Return the [x, y] coordinate for the center point of the cell that contains the specified text.  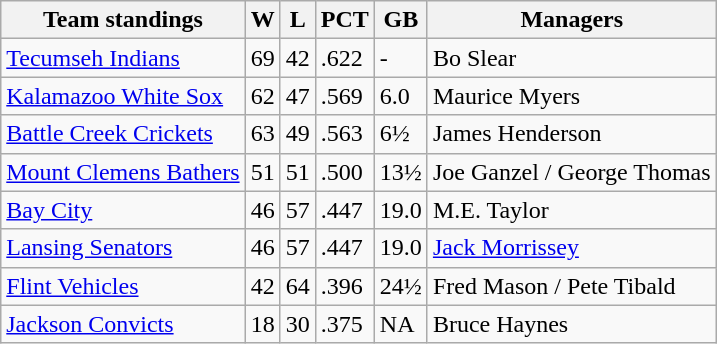
69 [262, 58]
James Henderson [572, 134]
64 [298, 286]
L [298, 20]
18 [262, 324]
- [400, 58]
6½ [400, 134]
Bruce Haynes [572, 324]
GB [400, 20]
NA [400, 324]
.563 [344, 134]
24½ [400, 286]
PCT [344, 20]
.396 [344, 286]
Lansing Senators [123, 248]
Team standings [123, 20]
Bay City [123, 210]
47 [298, 96]
W [262, 20]
.569 [344, 96]
Mount Clemens Bathers [123, 172]
49 [298, 134]
.375 [344, 324]
30 [298, 324]
Flint Vehicles [123, 286]
62 [262, 96]
63 [262, 134]
Fred Mason / Pete Tibald [572, 286]
6.0 [400, 96]
Bo Slear [572, 58]
.622 [344, 58]
.500 [344, 172]
Kalamazoo White Sox [123, 96]
Battle Creek Crickets [123, 134]
Jackson Convicts [123, 324]
Managers [572, 20]
13½ [400, 172]
Joe Ganzel / George Thomas [572, 172]
M.E. Taylor [572, 210]
Jack Morrissey [572, 248]
Maurice Myers [572, 96]
Tecumseh Indians [123, 58]
